Return the [x, y] coordinate for the center point of the cell that contains the specified text.  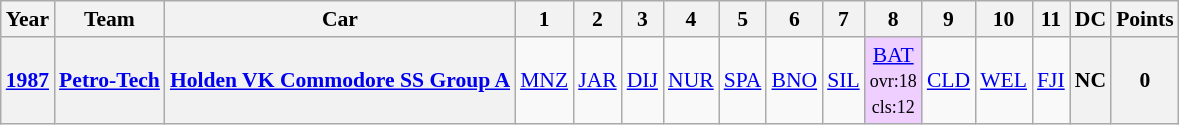
NUR [691, 80]
5 [743, 19]
Holden VK Commodore SS Group A [340, 80]
Petro-Tech [110, 80]
11 [1051, 19]
BNO [794, 80]
DIJ [642, 80]
JAR [598, 80]
2 [598, 19]
3 [642, 19]
Year [28, 19]
FJI [1051, 80]
8 [894, 19]
WEL [1004, 80]
9 [948, 19]
SIL [844, 80]
0 [1145, 80]
10 [1004, 19]
NC [1090, 80]
1 [544, 19]
DC [1090, 19]
Team [110, 19]
7 [844, 19]
Points [1145, 19]
SPA [743, 80]
6 [794, 19]
BATovr:18cls:12 [894, 80]
MNZ [544, 80]
1987 [28, 80]
4 [691, 19]
CLD [948, 80]
Car [340, 19]
